Return the (X, Y) coordinate for the center point of the cell that contains the specified text.  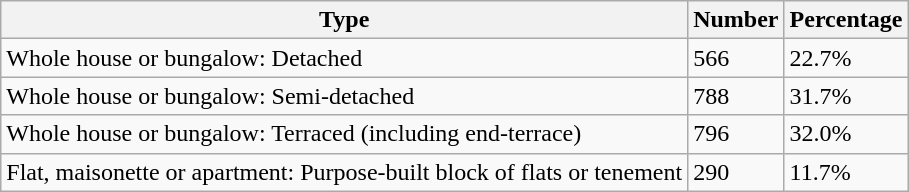
290 (736, 172)
11.7% (846, 172)
788 (736, 96)
31.7% (846, 96)
Whole house or bungalow: Terraced (including end-terrace) (344, 134)
22.7% (846, 58)
Whole house or bungalow: Detached (344, 58)
Whole house or bungalow: Semi-detached (344, 96)
796 (736, 134)
Percentage (846, 20)
566 (736, 58)
Flat, maisonette or apartment: Purpose-built block of flats or tenement (344, 172)
Type (344, 20)
Number (736, 20)
32.0% (846, 134)
